Return (x, y) of the center of cell containing provided text 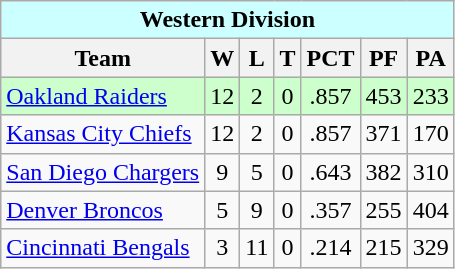
404 (430, 210)
T (288, 58)
453 (384, 96)
L (257, 58)
233 (430, 96)
170 (430, 134)
PF (384, 58)
382 (384, 172)
255 (384, 210)
PA (430, 58)
W (222, 58)
Cincinnati Bengals (103, 248)
Denver Broncos (103, 210)
Oakland Raiders (103, 96)
215 (384, 248)
.214 (330, 248)
329 (430, 248)
.357 (330, 210)
.643 (330, 172)
San Diego Chargers (103, 172)
PCT (330, 58)
11 (257, 248)
371 (384, 134)
Kansas City Chiefs (103, 134)
310 (430, 172)
Western Division (228, 20)
Team (103, 58)
3 (222, 248)
